Identify which cell holds the provided text, then report its (x, y) central coordinate. 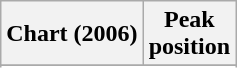
Peak position (189, 34)
Chart (2006) (72, 34)
